Pinpoint the cell where the given text exists, returning its [x, y] midpoint coordinate. 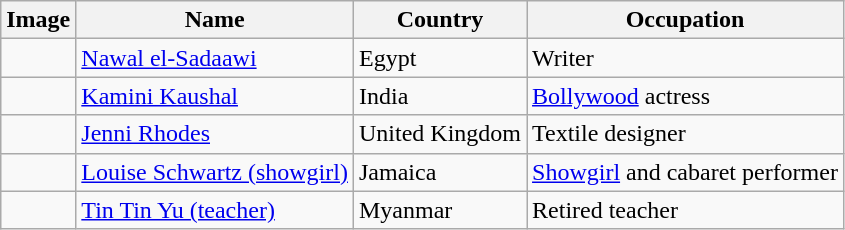
Tin Tin Yu (teacher) [215, 210]
Louise Schwartz (showgirl) [215, 172]
Textile designer [686, 134]
Egypt [440, 58]
Writer [686, 58]
Image [38, 20]
United Kingdom [440, 134]
Showgirl and cabaret performer [686, 172]
Myanmar [440, 210]
Retired teacher [686, 210]
Name [215, 20]
Country [440, 20]
India [440, 96]
Jenni Rhodes [215, 134]
Occupation [686, 20]
Kamini Kaushal [215, 96]
Jamaica [440, 172]
Bollywood actress [686, 96]
Nawal el-Sadaawi [215, 58]
